Find where the given text appears and provide that cell's center as (x, y) coordinate. 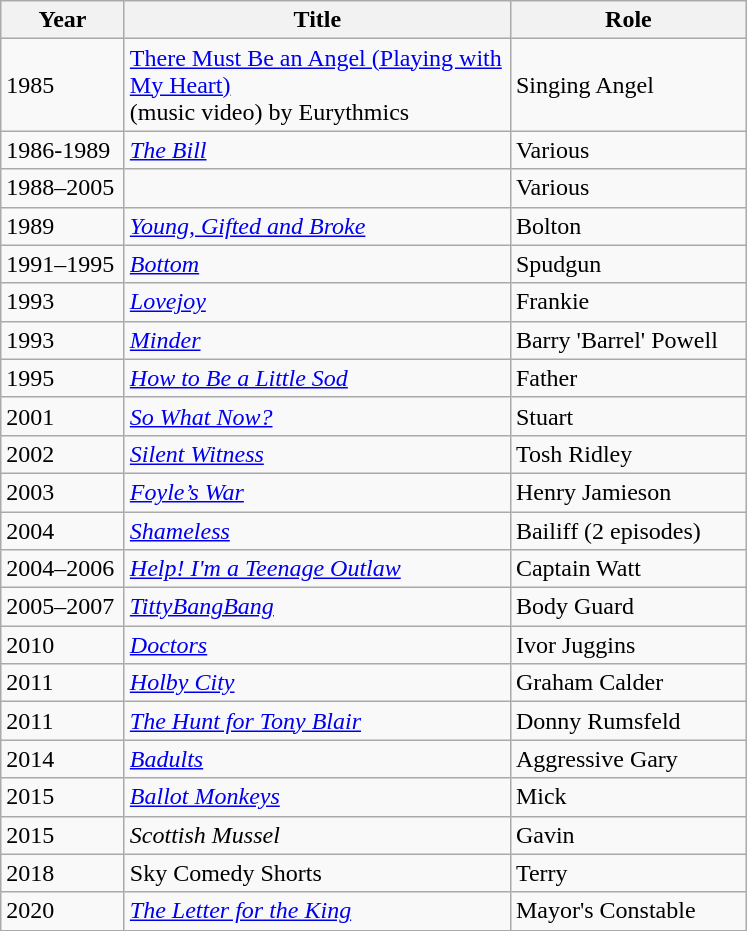
Sky Comedy Shorts (317, 873)
2004 (63, 531)
Badults (317, 759)
Doctors (317, 645)
Help! I'm a Teenage Outlaw (317, 569)
Lovejoy (317, 302)
Barry 'Barrel' Powell (628, 340)
2020 (63, 911)
Young, Gifted and Broke (317, 226)
Scottish Mussel (317, 835)
Donny Rumsfeld (628, 721)
2003 (63, 492)
Father (628, 378)
The Letter for the King (317, 911)
Body Guard (628, 607)
So What Now? (317, 416)
2010 (63, 645)
Silent Witness (317, 454)
Mayor's Constable (628, 911)
Year (63, 20)
Title (317, 20)
Stuart (628, 416)
Bolton (628, 226)
How to Be a Little Sod (317, 378)
2002 (63, 454)
Foyle’s War (317, 492)
Aggressive Gary (628, 759)
Role (628, 20)
1988–2005 (63, 188)
2014 (63, 759)
1989 (63, 226)
Holby City (317, 683)
Minder (317, 340)
Bailiff (2 episodes) (628, 531)
Terry (628, 873)
Graham Calder (628, 683)
Tosh Ridley (628, 454)
2005–2007 (63, 607)
Frankie (628, 302)
2001 (63, 416)
Gavin (628, 835)
1986-1989 (63, 150)
Mick (628, 797)
There Must Be an Angel (Playing with My Heart)(music video) by Eurythmics (317, 85)
2004–2006 (63, 569)
The Hunt for Tony Blair (317, 721)
1991–1995 (63, 264)
Ballot Monkeys (317, 797)
Bottom (317, 264)
Shameless (317, 531)
The Bill (317, 150)
Captain Watt (628, 569)
1985 (63, 85)
Henry Jamieson (628, 492)
Spudgun (628, 264)
1995 (63, 378)
Ivor Juggins (628, 645)
2018 (63, 873)
Singing Angel (628, 85)
TittyBangBang (317, 607)
